Find where the given text appears and provide that cell's center as [x, y] coordinate. 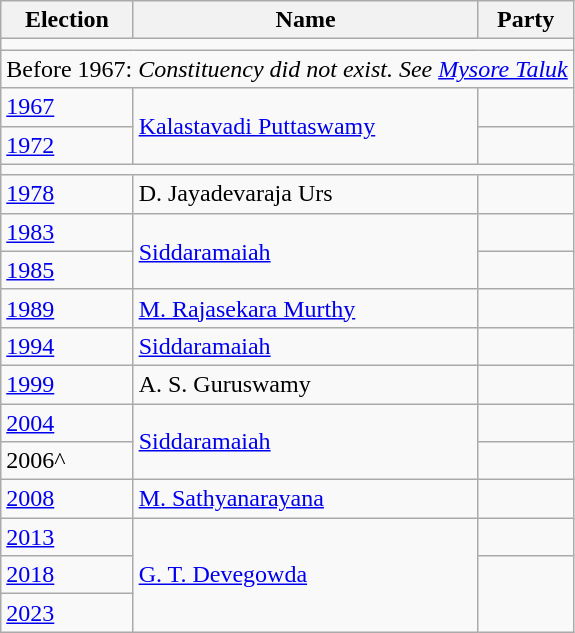
2004 [67, 423]
1989 [67, 308]
1967 [67, 107]
Before 1967: Constituency did not exist. See Mysore Taluk [288, 69]
2006^ [67, 461]
2018 [67, 575]
M. Sathyanarayana [306, 499]
2023 [67, 613]
Party [526, 20]
2008 [67, 499]
1999 [67, 384]
1972 [67, 145]
Kalastavadi Puttaswamy [306, 126]
1985 [67, 270]
A. S. Guruswamy [306, 384]
D. Jayadevaraja Urs [306, 194]
1983 [67, 232]
2013 [67, 537]
Name [306, 20]
1994 [67, 346]
1978 [67, 194]
M. Rajasekara Murthy [306, 308]
G. T. Devegowda [306, 575]
Election [67, 20]
